Pinpoint the cell where the given text exists, returning its [X, Y] midpoint coordinate. 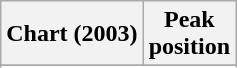
Peakposition [189, 34]
Chart (2003) [72, 34]
